Detect which cell encompasses the target text, then output its [x, y] center coordinate. 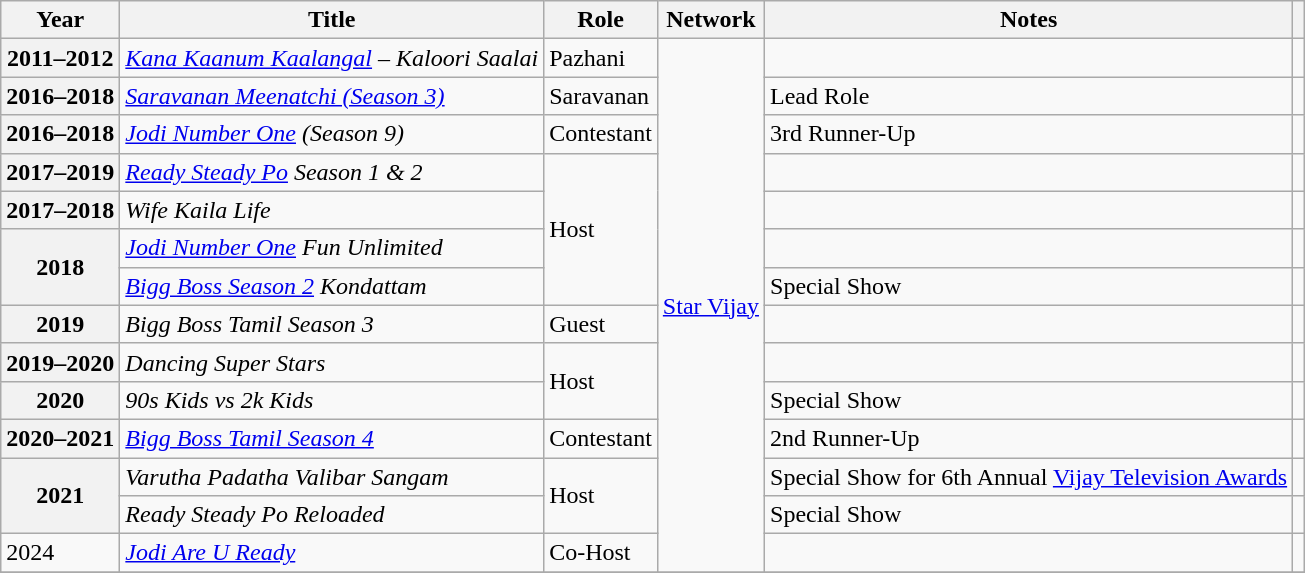
Dancing Super Stars [332, 362]
Bigg Boss Tamil Season 4 [332, 438]
Saravanan Meenatchi (Season 3) [332, 96]
2020 [60, 400]
Kana Kaanum Kaalangal – Kaloori Saalai [332, 58]
2019 [60, 324]
Network [710, 20]
Jodi Number One Fun Unlimited [332, 248]
2021 [60, 496]
Guest [601, 324]
Pazhani [601, 58]
Co-Host [601, 553]
90s Kids vs 2k Kids [332, 400]
2020–2021 [60, 438]
Saravanan [601, 96]
3rd Runner-Up [1029, 134]
Bigg Boss Tamil Season 3 [332, 324]
2017–2019 [60, 172]
Special Show for 6th Annual Vijay Television Awards [1029, 477]
Ready Steady Po Reloaded [332, 515]
Wife Kaila Life [332, 210]
2011–2012 [60, 58]
Jodi Are U Ready [332, 553]
Varutha Padatha Valibar Sangam [332, 477]
2nd Runner-Up [1029, 438]
2017–2018 [60, 210]
Year [60, 20]
Title [332, 20]
Bigg Boss Season 2 Kondattam [332, 286]
Star Vijay [710, 306]
Notes [1029, 20]
Ready Steady Po Season 1 & 2 [332, 172]
Jodi Number One (Season 9) [332, 134]
2024 [60, 553]
Role [601, 20]
2018 [60, 267]
2019–2020 [60, 362]
Lead Role [1029, 96]
